Return (X, Y) of the center of cell containing provided text 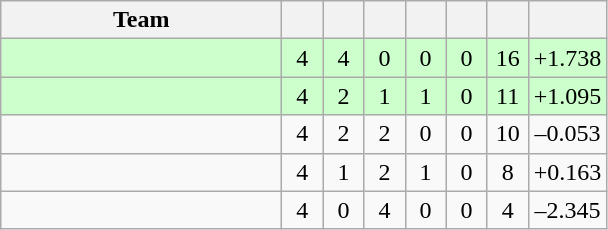
16 (508, 58)
–0.053 (568, 134)
–2.345 (568, 210)
8 (508, 172)
10 (508, 134)
+1.738 (568, 58)
+0.163 (568, 172)
11 (508, 96)
+1.095 (568, 96)
Team (142, 20)
